Capture the cell that displays the provided text and extract its (X, Y) central coordinate. 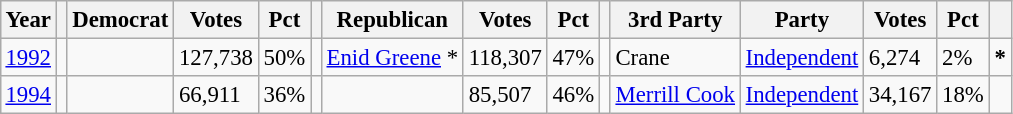
6,274 (900, 57)
46% (573, 95)
2% (963, 57)
36% (284, 95)
Crane (675, 57)
Merrill Cook (675, 95)
3rd Party (675, 20)
Republican (392, 20)
1992 (28, 57)
* (1000, 57)
Enid Greene * (392, 57)
Party (802, 20)
66,911 (216, 95)
18% (963, 95)
1994 (28, 95)
34,167 (900, 95)
Democrat (120, 20)
127,738 (216, 57)
85,507 (505, 95)
50% (284, 57)
Year (28, 20)
118,307 (505, 57)
47% (573, 57)
